Pinpoint the cell where the given text exists, returning its [X, Y] midpoint coordinate. 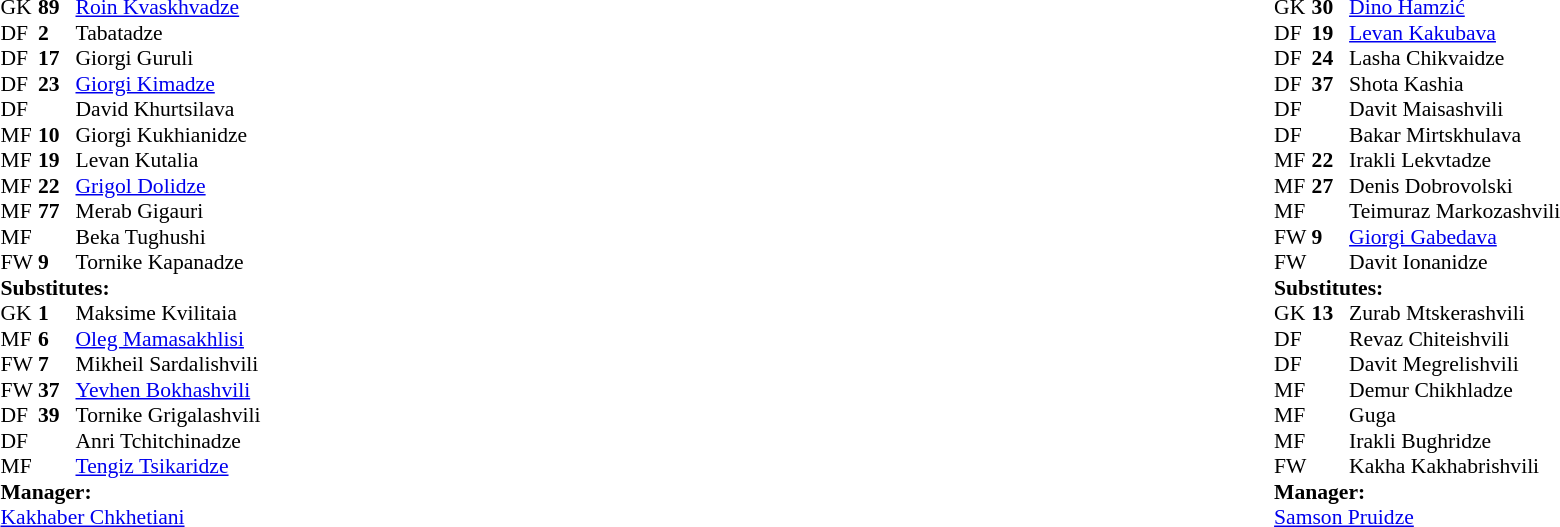
1 [57, 313]
Anri Tchitchinadze [168, 441]
Giorgi Guruli [168, 59]
Grigol Dolidze [168, 186]
39 [57, 415]
Levan Kutalia [168, 161]
17 [57, 59]
2 [57, 33]
Bakar Mirtskhulava [1454, 135]
Irakli Lekvtadze [1454, 161]
Tabatadze [168, 33]
24 [1331, 59]
Teimuraz Markozashvili [1454, 211]
Revaz Chiteishvili [1454, 339]
Guga [1454, 415]
Zurab Mtskerashvili [1454, 313]
77 [57, 211]
Tornike Kapanadze [168, 263]
Lasha Chikvaidze [1454, 59]
Mikheil Sardalishvili [168, 365]
Shota Kashia [1454, 84]
Davit Ionanidze [1454, 263]
Davit Megrelishvili [1454, 365]
10 [57, 135]
Yevhen Bokhashvili [168, 390]
Merab Gigauri [168, 211]
7 [57, 365]
David Khurtsilava [168, 109]
Maksime Kvilitaia [168, 313]
13 [1331, 313]
Giorgi Gabedava [1454, 237]
6 [57, 339]
Giorgi Kimadze [168, 84]
Tengiz Tsikaridze [168, 467]
Levan Kakubava [1454, 33]
Oleg Mamasakhlisi [168, 339]
Kakha Kakhabrishvili [1454, 467]
Tornike Grigalashvili [168, 415]
Beka Tughushi [168, 237]
23 [57, 84]
Denis Dobrovolski [1454, 186]
Irakli Bughridze [1454, 441]
Davit Maisashvili [1454, 109]
Demur Chikhladze [1454, 390]
27 [1331, 186]
Giorgi Kukhianidze [168, 135]
